Extract the (X, Y) coordinate from the center of the cell holding the provided text.  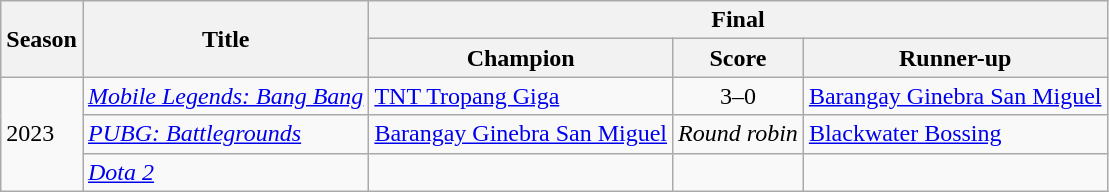
Mobile Legends: Bang Bang (225, 96)
Blackwater Bossing (955, 134)
Final (738, 20)
Dota 2 (225, 172)
2023 (42, 134)
3–0 (738, 96)
Title (225, 39)
TNT Tropang Giga (521, 96)
Round robin (738, 134)
Runner-up (955, 58)
Season (42, 39)
PUBG: Battlegrounds (225, 134)
Champion (521, 58)
Score (738, 58)
